Find where the given text appears and provide that cell's center as [x, y] coordinate. 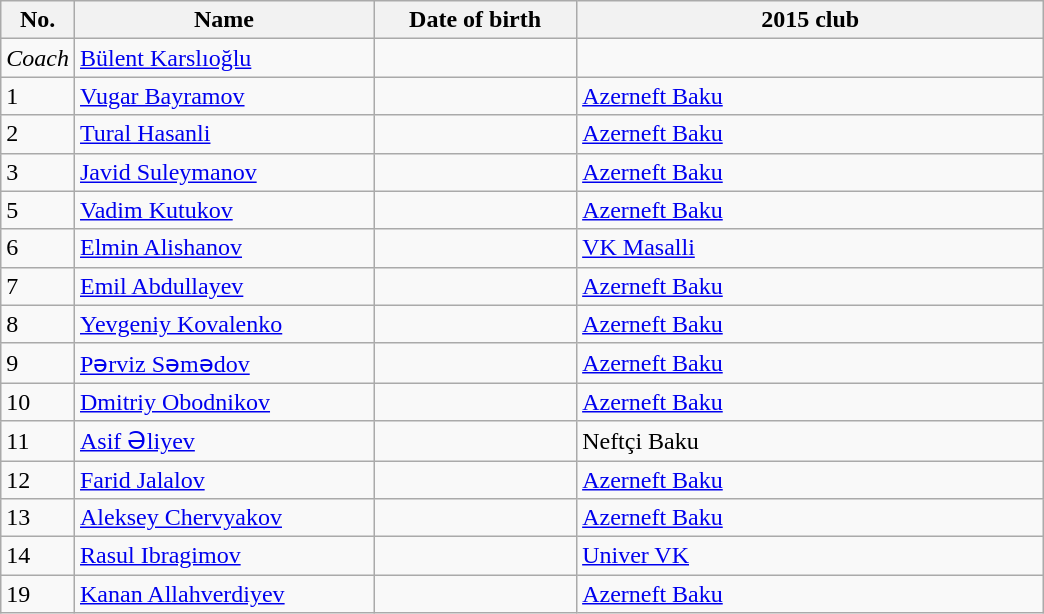
10 [38, 402]
6 [38, 248]
Vadim Kutukov [224, 210]
No. [38, 20]
Neftçi Baku [810, 441]
5 [38, 210]
14 [38, 556]
19 [38, 594]
Farid Jalalov [224, 479]
Name [224, 20]
2015 club [810, 20]
2 [38, 134]
8 [38, 324]
9 [38, 363]
Elmin Alishanov [224, 248]
Yevgeniy Kovalenko [224, 324]
Emil Abdullayev [224, 286]
7 [38, 286]
Kanan Allahverdiyev [224, 594]
VK Masalli [810, 248]
11 [38, 441]
Bülent Karslıoğlu [224, 58]
Vugar Bayramov [224, 96]
Univer VK [810, 556]
13 [38, 518]
Asif Əliyev [224, 441]
Coach [38, 58]
12 [38, 479]
Rasul Ibragimov [224, 556]
Javid Suleymanov [224, 172]
3 [38, 172]
Dmitriy Obodnikov [224, 402]
1 [38, 96]
Pərviz Səmədov [224, 363]
Date of birth [476, 20]
Tural Hasanli [224, 134]
Aleksey Chervyakov [224, 518]
